For the text-containing cell, return its midpoint in (X, Y) coordinate format. 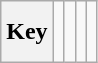
Key (27, 32)
